From the cell containing the given text, extract its center point as [X, Y] coordinate. 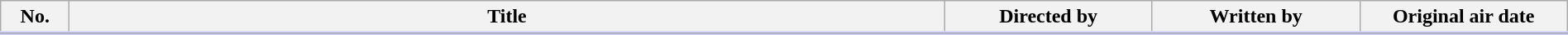
No. [35, 17]
Original air date [1464, 17]
Directed by [1049, 17]
Written by [1255, 17]
Title [507, 17]
